Determine the (X, Y) coordinate at the center of the cell enclosing the given text.  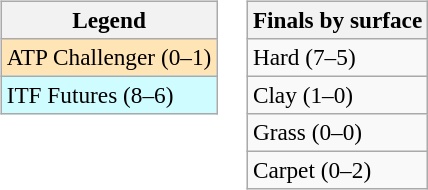
ITF Futures (8–6) (108, 95)
Grass (0–0) (337, 133)
Finals by surface (337, 20)
Hard (7–5) (337, 57)
Clay (1–0) (337, 95)
Carpet (0–2) (337, 171)
ATP Challenger (0–1) (108, 57)
Legend (108, 20)
